Output the [x, y] coordinate of the center of the cell containing the given text.  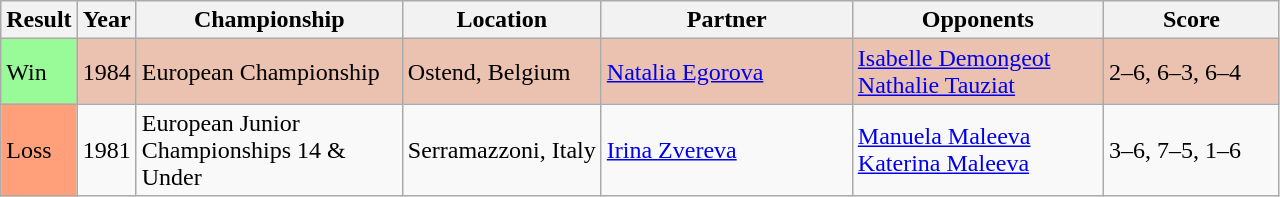
Location [502, 20]
Serramazzoni, Italy [502, 150]
Score [1191, 20]
Natalia Egorova [726, 72]
Partner [726, 20]
2–6, 6–3, 6–4 [1191, 72]
Result [39, 20]
3–6, 7–5, 1–6 [1191, 150]
Win [39, 72]
Isabelle Demongeot Nathalie Tauziat [978, 72]
Manuela Maleeva Katerina Maleeva [978, 150]
European Junior Championships 14 & Under [269, 150]
Ostend, Belgium [502, 72]
Year [106, 20]
Championship [269, 20]
1981 [106, 150]
Loss [39, 150]
European Championship [269, 72]
Irina Zvereva [726, 150]
Opponents [978, 20]
1984 [106, 72]
